Determine the [X, Y] coordinate at the center of the cell enclosing the given text.  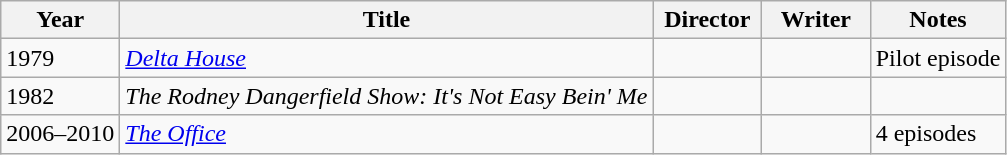
Title [386, 20]
The Rodney Dangerfield Show: It's Not Easy Bein' Me [386, 96]
Writer [816, 20]
1982 [60, 96]
Year [60, 20]
Notes [938, 20]
4 episodes [938, 134]
Pilot episode [938, 58]
The Office [386, 134]
1979 [60, 58]
Director [708, 20]
Delta House [386, 58]
2006–2010 [60, 134]
